Locate the cell with the specified text and output its (X, Y) center coordinate. 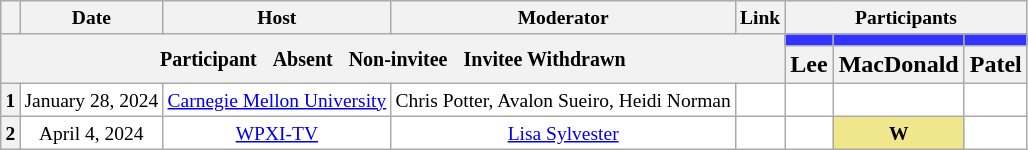
Patel (996, 64)
Chris Potter, Avalon Sueiro, Heidi Norman (563, 100)
Host (277, 18)
Link (760, 18)
Date (92, 18)
Lee (809, 64)
Carnegie Mellon University (277, 100)
January 28, 2024 (92, 100)
April 4, 2024 (92, 132)
WPXI-TV (277, 132)
MacDonald (898, 64)
2 (10, 132)
Lisa Sylvester (563, 132)
Moderator (563, 18)
W (898, 132)
Participants (906, 18)
Participant Absent Non-invitee Invitee Withdrawn (393, 58)
1 (10, 100)
